From the cell containing the given text, extract its center point as (X, Y) coordinate. 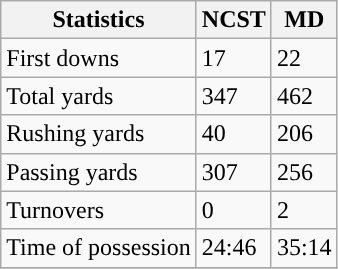
2 (304, 210)
462 (304, 96)
Total yards (99, 96)
24:46 (234, 248)
Statistics (99, 20)
MD (304, 20)
Time of possession (99, 248)
17 (234, 58)
307 (234, 172)
35:14 (304, 248)
206 (304, 134)
256 (304, 172)
347 (234, 96)
Rushing yards (99, 134)
Turnovers (99, 210)
Passing yards (99, 172)
0 (234, 210)
NCST (234, 20)
40 (234, 134)
22 (304, 58)
First downs (99, 58)
